For the text-containing cell, return its midpoint in [x, y] coordinate format. 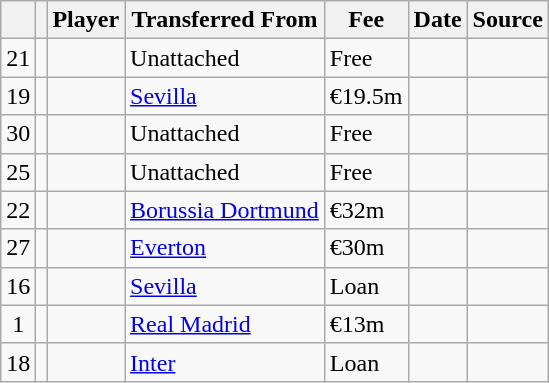
21 [18, 58]
25 [18, 172]
Fee [366, 20]
1 [18, 324]
18 [18, 362]
€30m [366, 248]
Borussia Dortmund [225, 210]
Real Madrid [225, 324]
Everton [225, 248]
Date [438, 20]
22 [18, 210]
€13m [366, 324]
Transferred From [225, 20]
30 [18, 134]
Player [86, 20]
19 [18, 96]
€19.5m [366, 96]
Inter [225, 362]
27 [18, 248]
€32m [366, 210]
Source [508, 20]
16 [18, 286]
